Scan for the cell matching the given text and deliver its (X, Y) coordinate at center. 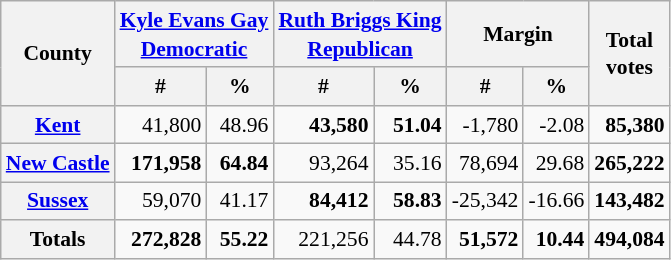
41,800 (161, 125)
494,084 (629, 239)
55.22 (240, 239)
Kyle Evans GayDemocratic (194, 34)
44.78 (410, 239)
51.04 (410, 125)
-1,780 (486, 125)
272,828 (161, 239)
Margin (518, 34)
43,580 (323, 125)
Totals (58, 239)
58.83 (410, 201)
Ruth Briggs KingRepublican (360, 34)
48.96 (240, 125)
51,572 (486, 239)
29.68 (556, 163)
County (58, 53)
35.16 (410, 163)
New Castle (58, 163)
10.44 (556, 239)
171,958 (161, 163)
-2.08 (556, 125)
85,380 (629, 125)
-25,342 (486, 201)
Sussex (58, 201)
221,256 (323, 239)
59,070 (161, 201)
78,694 (486, 163)
265,222 (629, 163)
93,264 (323, 163)
Kent (58, 125)
-16.66 (556, 201)
64.84 (240, 163)
41.17 (240, 201)
143,482 (629, 201)
Totalvotes (629, 53)
84,412 (323, 201)
